Return [X, Y] of the center of cell containing provided text 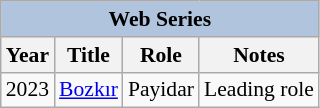
Bozkır [88, 90]
2023 [28, 90]
Role [161, 55]
Leading role [259, 90]
Web Series [160, 19]
Payidar [161, 90]
Year [28, 55]
Notes [259, 55]
Title [88, 55]
